Search for the cell housing the specified text and yield its (X, Y) center coordinate. 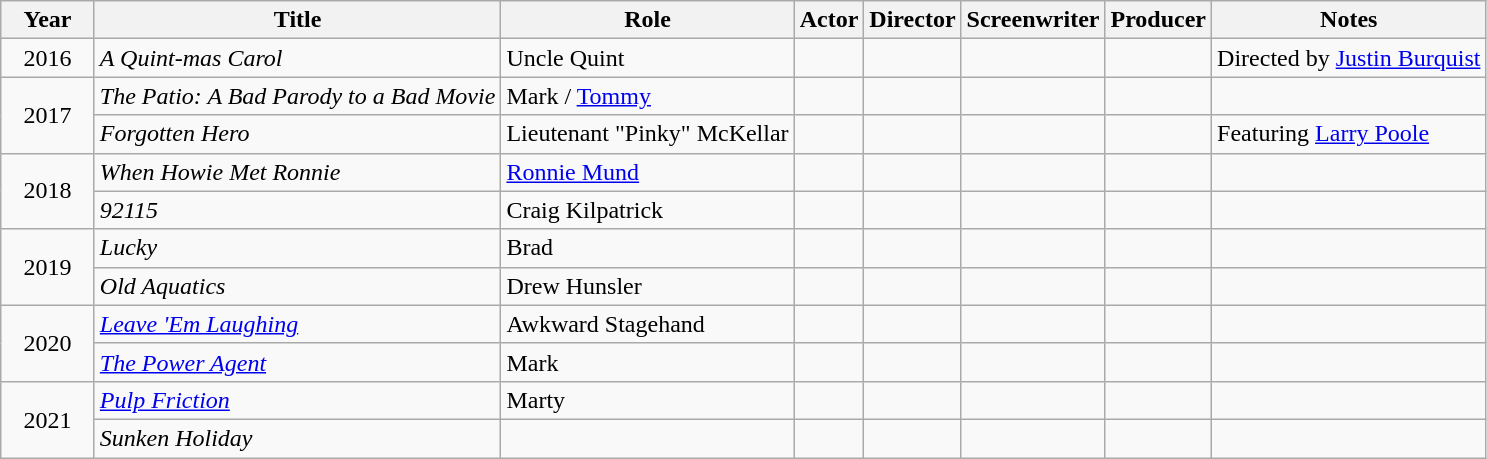
Old Aquatics (298, 286)
Ronnie Mund (648, 172)
Notes (1349, 20)
Craig Kilpatrick (648, 210)
The Power Agent (298, 362)
Actor (829, 20)
Producer (1158, 20)
Awkward Stagehand (648, 324)
2019 (48, 267)
Title (298, 20)
Lieutenant "Pinky" McKellar (648, 134)
2017 (48, 115)
2021 (48, 419)
Screenwriter (1033, 20)
Leave 'Em Laughing (298, 324)
Year (48, 20)
Pulp Friction (298, 400)
Mark (648, 362)
The Patio: A Bad Parody to a Bad Movie (298, 96)
2018 (48, 191)
Brad (648, 248)
Lucky (298, 248)
Drew Hunsler (648, 286)
92115 (298, 210)
Marty (648, 400)
Role (648, 20)
Mark / Tommy (648, 96)
When Howie Met Ronnie (298, 172)
A Quint-mas Carol (298, 58)
Director (912, 20)
2016 (48, 58)
Featuring Larry Poole (1349, 134)
Sunken Holiday (298, 438)
Directed by Justin Burquist (1349, 58)
Forgotten Hero (298, 134)
Uncle Quint (648, 58)
2020 (48, 343)
